Locate the cell with the specified text and output its (x, y) center coordinate. 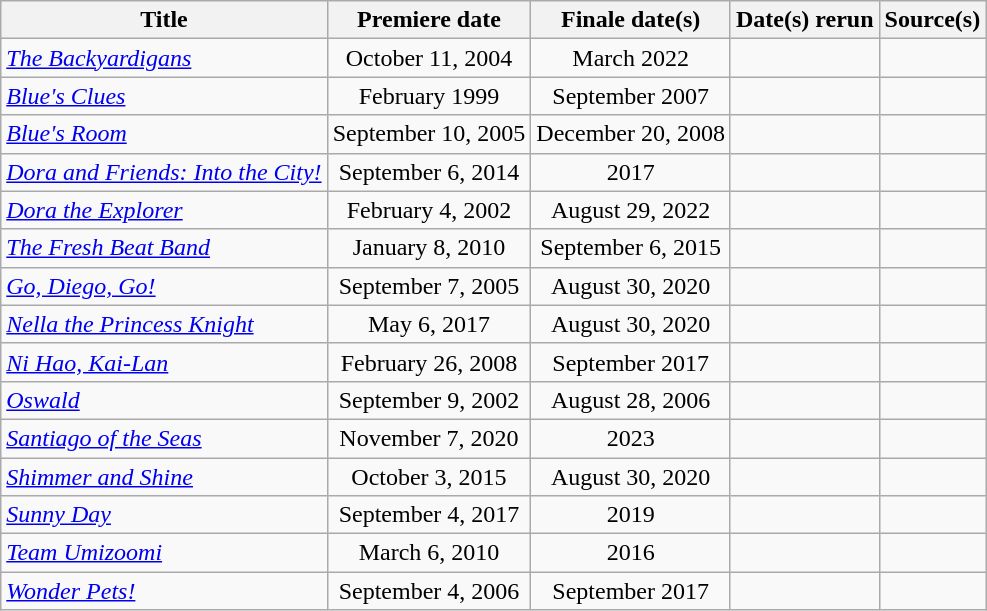
May 6, 2017 (429, 324)
2023 (631, 438)
Date(s) rerun (804, 20)
Shimmer and Shine (164, 477)
September 7, 2005 (429, 286)
Source(s) (932, 20)
September 4, 2017 (429, 515)
Dora the Explorer (164, 210)
Wonder Pets! (164, 591)
Go, Diego, Go! (164, 286)
September 4, 2006 (429, 591)
September 6, 2015 (631, 248)
2017 (631, 172)
Nella the Princess Knight (164, 324)
Finale date(s) (631, 20)
September 6, 2014 (429, 172)
2019 (631, 515)
Premiere date (429, 20)
The Backyardigans (164, 58)
October 11, 2004 (429, 58)
August 28, 2006 (631, 400)
September 10, 2005 (429, 134)
February 1999 (429, 96)
Sunny Day (164, 515)
February 26, 2008 (429, 362)
Blue's Clues (164, 96)
January 8, 2010 (429, 248)
September 9, 2002 (429, 400)
March 2022 (631, 58)
Blue's Room (164, 134)
Team Umizoomi (164, 553)
Oswald (164, 400)
October 3, 2015 (429, 477)
Ni Hao, Kai-Lan (164, 362)
2016 (631, 553)
November 7, 2020 (429, 438)
The Fresh Beat Band (164, 248)
Santiago of the Seas (164, 438)
Dora and Friends: Into the City! (164, 172)
March 6, 2010 (429, 553)
September 2007 (631, 96)
December 20, 2008 (631, 134)
Title (164, 20)
February 4, 2002 (429, 210)
August 29, 2022 (631, 210)
